Detect which cell encompasses the target text, then output its (X, Y) center coordinate. 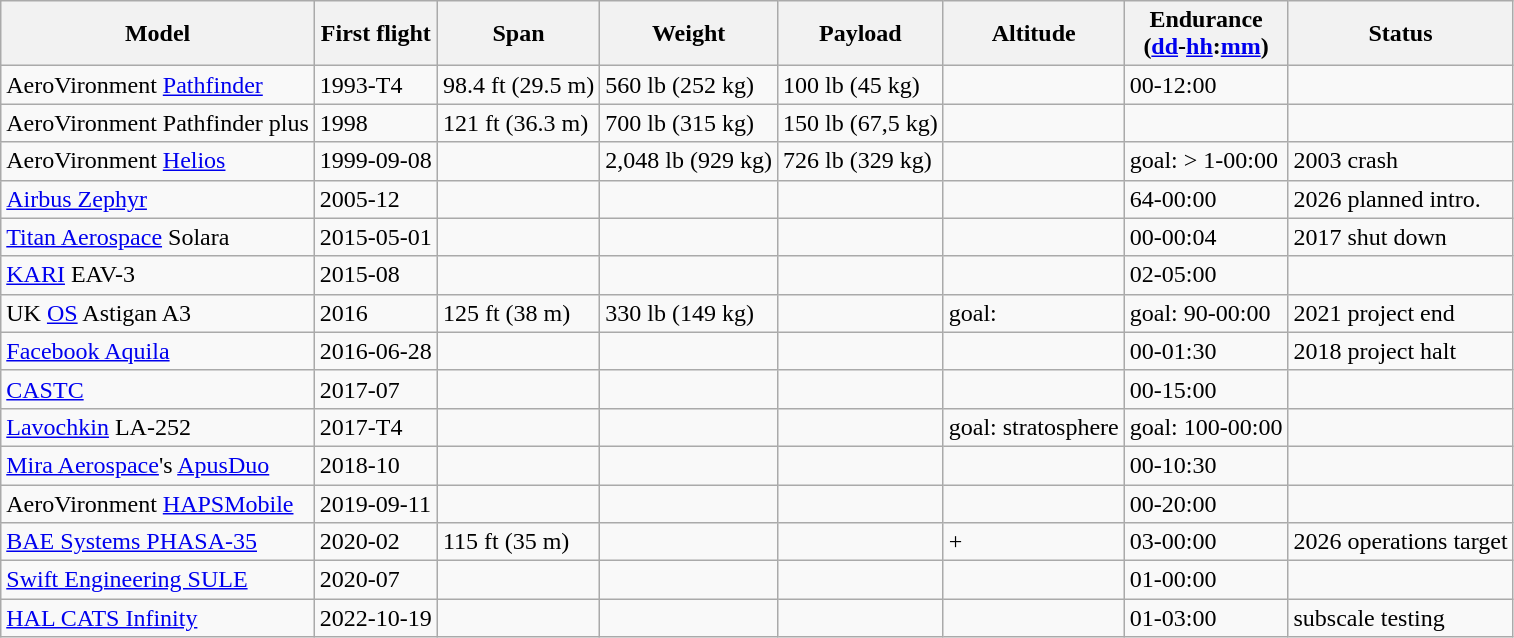
01-00:00 (1206, 580)
BAE Systems PHASA-35 (158, 542)
02-05:00 (1206, 275)
Weight (689, 34)
03-00:00 (1206, 542)
2005-12 (376, 199)
UK OS Astigan A3 (158, 313)
2026 planned intro. (1400, 199)
1993-T4 (376, 85)
2016 (376, 313)
Span (518, 34)
2015-05-01 (376, 237)
2026 operations target (1400, 542)
700 lb (315 kg) (689, 123)
Lavochkin LA-252 (158, 427)
Mira Aerospace's ApusDuo (158, 465)
64-00:00 (1206, 199)
2021 project end (1400, 313)
00-10:30 (1206, 465)
2022-10-19 (376, 618)
00-20:00 (1206, 503)
Facebook Aquila (158, 351)
1998 (376, 123)
Swift Engineering SULE (158, 580)
2018-10 (376, 465)
goal: (1034, 313)
150 lb (67,5 kg) (860, 123)
goal: stratosphere (1034, 427)
2018 project halt (1400, 351)
00-12:00 (1206, 85)
2020-07 (376, 580)
2017 shut down (1400, 237)
00-01:30 (1206, 351)
98.4 ft (29.5 m) (518, 85)
125 ft (38 m) (518, 313)
HAL CATS Infinity (158, 618)
Altitude (1034, 34)
2020-02 (376, 542)
Model (158, 34)
2016-06-28 (376, 351)
2017-T4 (376, 427)
goal: > 1-00:00 (1206, 161)
Status (1400, 34)
2019-09-11 (376, 503)
115 ft (35 m) (518, 542)
goal: 100-00:00 (1206, 427)
Titan Aerospace Solara (158, 237)
1999-09-08 (376, 161)
01-03:00 (1206, 618)
2,048 lb (929 kg) (689, 161)
+ (1034, 542)
330 lb (149 kg) (689, 313)
AeroVironment Pathfinder (158, 85)
Endurance(dd-hh:mm) (1206, 34)
100 lb (45 kg) (860, 85)
subscale testing (1400, 618)
AeroVironment Pathfinder plus (158, 123)
2003 crash (1400, 161)
AeroVironment Helios (158, 161)
First flight (376, 34)
00-00:04 (1206, 237)
KARI EAV-3 (158, 275)
121 ft (36.3 m) (518, 123)
CASTC (158, 389)
AeroVironment HAPSMobile (158, 503)
00-15:00 (1206, 389)
goal: 90-00:00 (1206, 313)
560 lb (252 kg) (689, 85)
2015-08 (376, 275)
726 lb (329 kg) (860, 161)
Payload (860, 34)
2017-07 (376, 389)
Airbus Zephyr (158, 199)
